For the text-containing cell, return its midpoint in (X, Y) coordinate format. 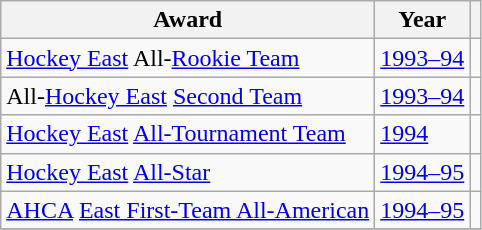
Hockey East All-Star (188, 172)
Award (188, 20)
Hockey East All-Rookie Team (188, 58)
Year (422, 20)
All-Hockey East Second Team (188, 96)
1994 (422, 134)
Hockey East All-Tournament Team (188, 134)
AHCA East First-Team All-American (188, 210)
